From the cell containing the given text, extract its center point as [X, Y] coordinate. 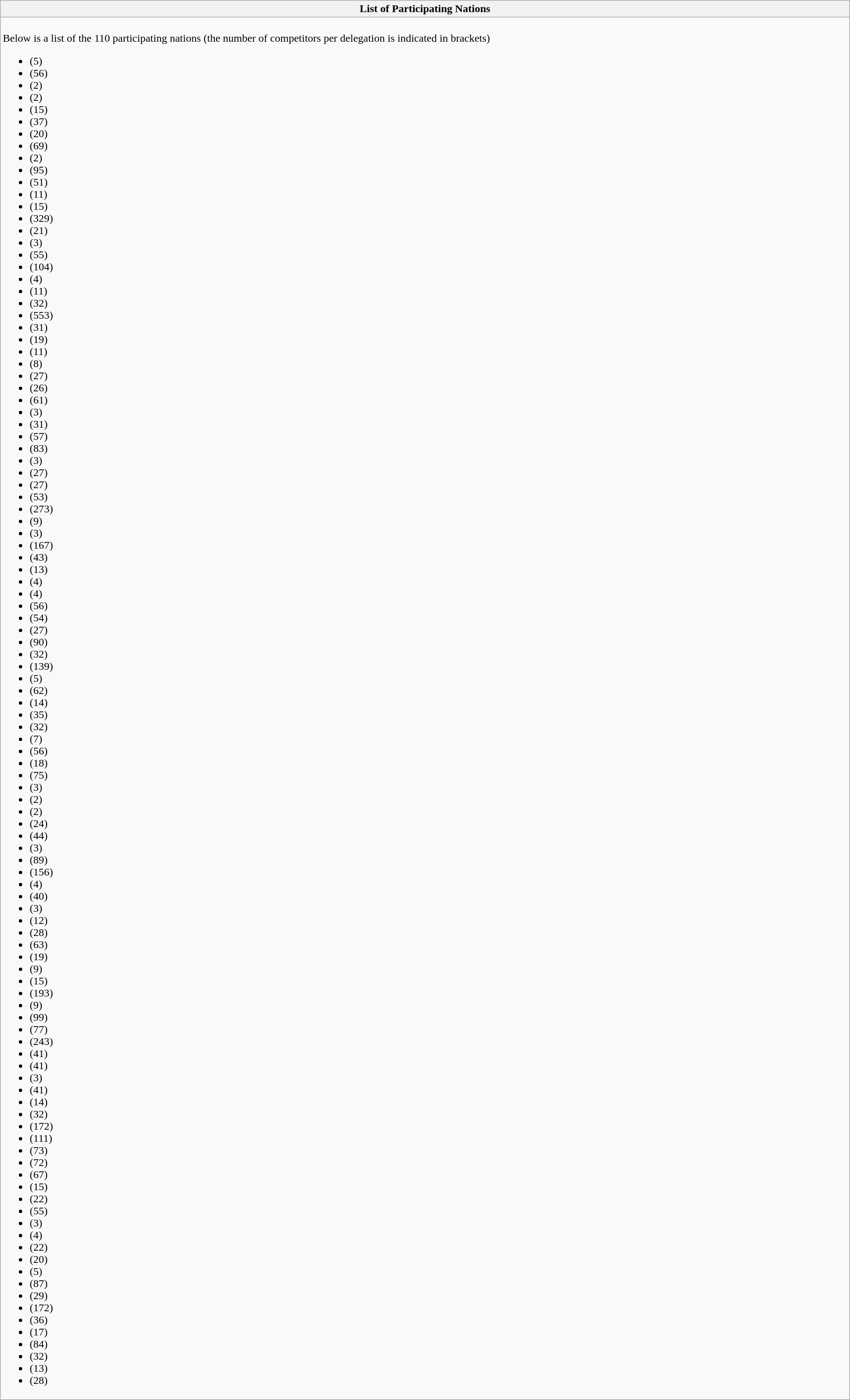
List of Participating Nations [425, 9]
